Identify which cell holds the provided text, then report its (x, y) central coordinate. 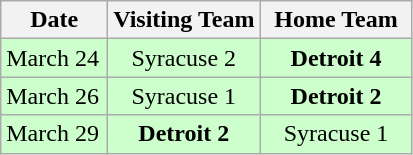
Home Team (336, 20)
March 24 (54, 58)
Syracuse 2 (184, 58)
Visiting Team (184, 20)
March 26 (54, 96)
Date (54, 20)
March 29 (54, 134)
Detroit 4 (336, 58)
